Pinpoint the cell where the given text exists, returning its (x, y) midpoint coordinate. 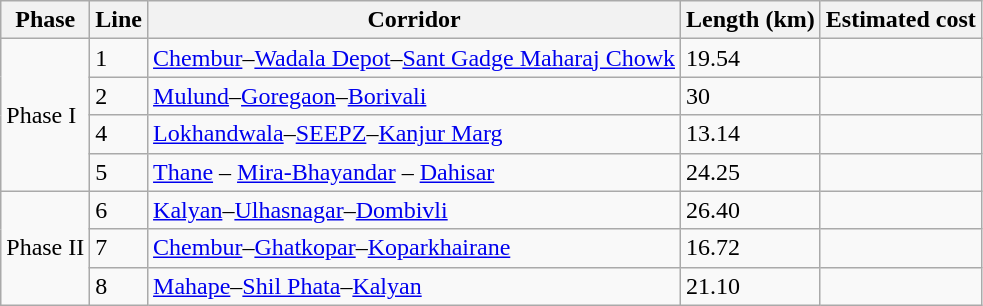
30 (751, 96)
Phase I (46, 115)
Estimated cost (900, 20)
26.40 (751, 210)
7 (119, 248)
Lokhandwala–SEEPZ–Kanjur Marg (414, 134)
6 (119, 210)
Length (km) (751, 20)
Mahape–Shil Phata–Kalyan (414, 286)
5 (119, 172)
4 (119, 134)
Line (119, 20)
24.25 (751, 172)
21.10 (751, 286)
16.72 (751, 248)
Phase II (46, 248)
2 (119, 96)
19.54 (751, 58)
Mulund–Goregaon–Borivali (414, 96)
Kalyan–Ulhasnagar–Dombivli (414, 210)
Corridor (414, 20)
8 (119, 286)
Phase (46, 20)
1 (119, 58)
Thane – Mira-Bhayandar – Dahisar (414, 172)
Chembur–Wadala Depot–Sant Gadge Maharaj Chowk (414, 58)
Chembur–Ghatkopar–Koparkhairane (414, 248)
13.14 (751, 134)
